Scan for the cell matching the given text and deliver its [X, Y] coordinate at center. 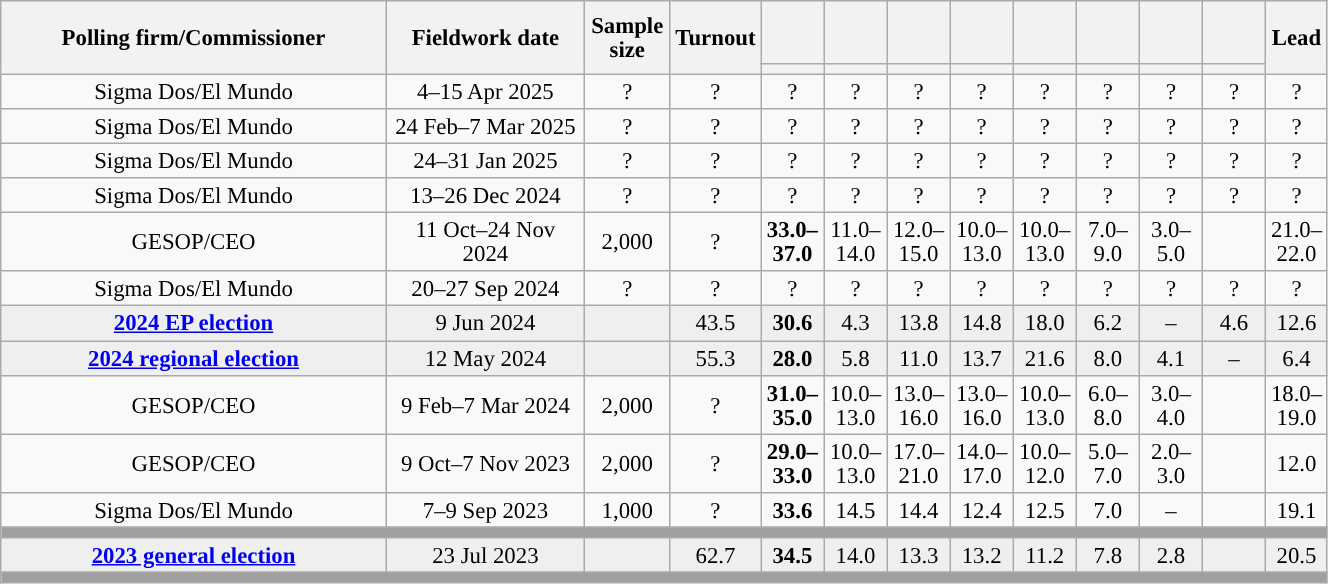
11.0–14.0 [856, 242]
18.0 [1044, 324]
14.0 [856, 556]
31.0–35.0 [792, 404]
14.5 [856, 510]
2.8 [1170, 556]
23 Jul 2023 [485, 556]
11 Oct–24 Nov 2024 [485, 242]
10.0–12.0 [1044, 464]
12.5 [1044, 510]
12.4 [982, 510]
1,000 [627, 510]
14.8 [982, 324]
7.8 [1108, 556]
30.6 [792, 324]
21.0–22.0 [1297, 242]
13.7 [982, 358]
6.4 [1297, 358]
9 Jun 2024 [485, 324]
2023 general election [194, 556]
3.0–4.0 [1170, 404]
Fieldwork date [485, 38]
12.0 [1297, 464]
43.5 [716, 324]
20.5 [1297, 556]
33.0–37.0 [792, 242]
Polling firm/Commissioner [194, 38]
14.4 [918, 510]
2024 regional election [194, 358]
12 May 2024 [485, 358]
24–31 Jan 2025 [485, 162]
55.3 [716, 358]
17.0–21.0 [918, 464]
13.3 [918, 556]
28.0 [792, 358]
6.0–8.0 [1108, 404]
18.0–19.0 [1297, 404]
29.0–33.0 [792, 464]
5.8 [856, 358]
3.0–5.0 [1170, 242]
Sample size [627, 38]
4.6 [1234, 324]
12.6 [1297, 324]
7–9 Sep 2023 [485, 510]
4–15 Apr 2025 [485, 92]
62.7 [716, 556]
33.6 [792, 510]
13.2 [982, 556]
6.2 [1108, 324]
Turnout [716, 38]
21.6 [1044, 358]
9 Oct–7 Nov 2023 [485, 464]
13.8 [918, 324]
9 Feb–7 Mar 2024 [485, 404]
19.1 [1297, 510]
2.0–3.0 [1170, 464]
4.1 [1170, 358]
12.0–15.0 [918, 242]
14.0–17.0 [982, 464]
4.3 [856, 324]
8.0 [1108, 358]
Lead [1297, 38]
5.0–7.0 [1108, 464]
13–26 Dec 2024 [485, 196]
7.0–9.0 [1108, 242]
11.0 [918, 358]
24 Feb–7 Mar 2025 [485, 126]
34.5 [792, 556]
7.0 [1108, 510]
11.2 [1044, 556]
2024 EP election [194, 324]
20–27 Sep 2024 [485, 290]
